Pinpoint the cell where the given text exists, returning its [X, Y] midpoint coordinate. 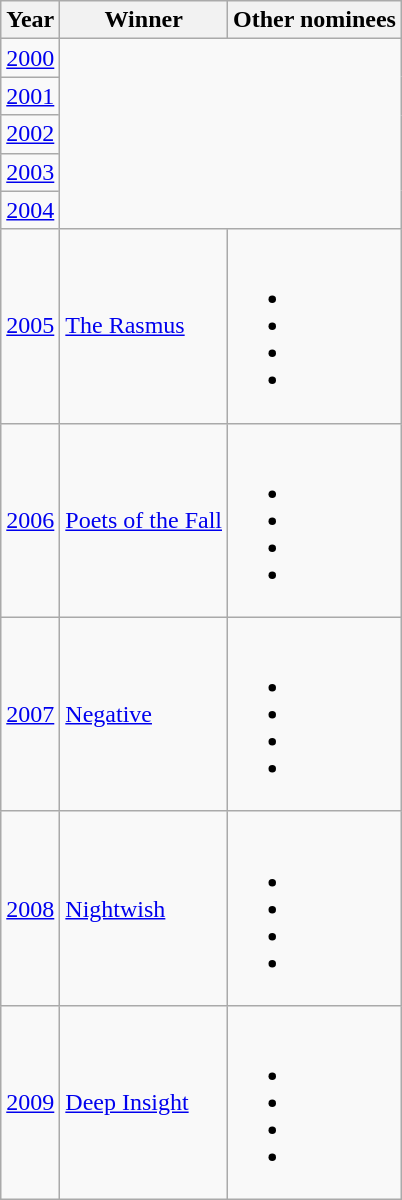
Other nominees [315, 20]
Negative [144, 714]
2008 [30, 908]
2004 [30, 210]
2007 [30, 714]
2003 [30, 172]
2002 [30, 134]
2009 [30, 1102]
Nightwish [144, 908]
2005 [30, 326]
The Rasmus [144, 326]
2000 [30, 58]
Deep Insight [144, 1102]
Poets of the Fall [144, 520]
2006 [30, 520]
Winner [144, 20]
2001 [30, 96]
Year [30, 20]
